Scan for the cell matching the given text and deliver its (x, y) coordinate at center. 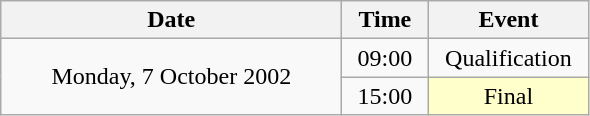
Monday, 7 October 2002 (172, 77)
Qualification (508, 58)
Date (172, 20)
Final (508, 96)
09:00 (385, 58)
Time (385, 20)
15:00 (385, 96)
Event (508, 20)
